Find where the given text appears and provide that cell's center as (X, Y) coordinate. 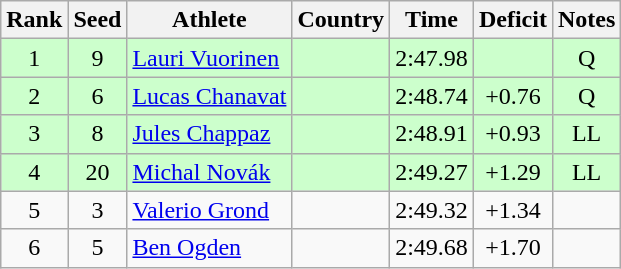
Lucas Chanavat (210, 96)
+1.29 (512, 172)
Valerio Grond (210, 210)
Michal Novák (210, 172)
+1.70 (512, 248)
9 (98, 58)
Seed (98, 20)
+1.34 (512, 210)
2:48.91 (432, 134)
2 (34, 96)
2:49.68 (432, 248)
1 (34, 58)
Jules Chappaz (210, 134)
2:47.98 (432, 58)
20 (98, 172)
4 (34, 172)
2:49.32 (432, 210)
Deficit (512, 20)
Lauri Vuorinen (210, 58)
Country (341, 20)
2:49.27 (432, 172)
Ben Ogden (210, 248)
Time (432, 20)
8 (98, 134)
Rank (34, 20)
+0.76 (512, 96)
+0.93 (512, 134)
Athlete (210, 20)
Notes (586, 20)
2:48.74 (432, 96)
